Output the [X, Y] coordinate of the center of the cell containing the given text.  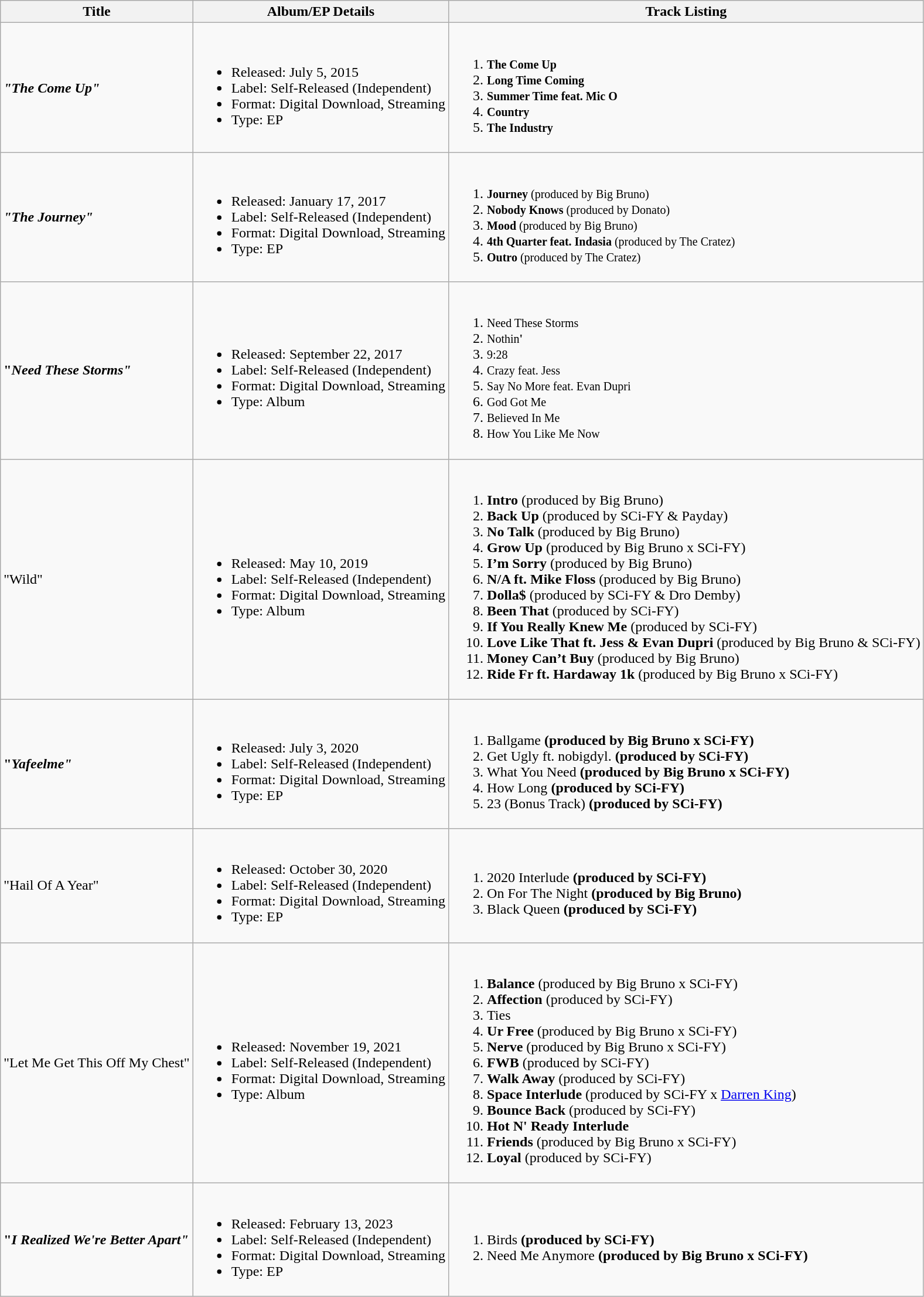
2020 Interlude (produced by SCi-FY)On For The Night (produced by Big Bruno)Black Queen (produced by SCi-FY) [687, 886]
"The Journey" [97, 217]
"I Realized We're Better Apart" [97, 1240]
Title [97, 12]
"The Come Up" [97, 88]
"Let Me Get This Off My Chest" [97, 1063]
"Hail Of A Year" [97, 886]
Track Listing [687, 12]
Released: November 19, 2021Label: Self-Released (Independent)Format: Digital Download, StreamingType: Album [320, 1063]
"Yafeelme" [97, 764]
Need These StormsNothin'9:28Crazy feat. JessSay No More feat. Evan DupriGod Got MeBelieved In MeHow You Like Me Now [687, 370]
Released: July 3, 2020Label: Self-Released (Independent)Format: Digital Download, StreamingType: EP [320, 764]
"Wild" [97, 579]
Released: September 22, 2017Label: Self-Released (Independent)Format: Digital Download, StreamingType: Album [320, 370]
Released: May 10, 2019Label: Self-Released (Independent)Format: Digital Download, StreamingType: Album [320, 579]
"Need These Storms" [97, 370]
The Come UpLong Time ComingSummer Time feat. Mic OCountryThe Industry [687, 88]
Album/EP Details [320, 12]
Released: October 30, 2020Label: Self-Released (Independent)Format: Digital Download, StreamingType: EP [320, 886]
Released: January 17, 2017Label: Self-Released (Independent)Format: Digital Download, StreamingType: EP [320, 217]
Birds (produced by SCi-FY)Need Me Anymore (produced by Big Bruno x SCi-FY) [687, 1240]
Released: February 13, 2023Label: Self-Released (Independent)Format: Digital Download, StreamingType: EP [320, 1240]
Released: July 5, 2015Label: Self-Released (Independent)Format: Digital Download, StreamingType: EP [320, 88]
